Locate the cell with the specified text and output its [x, y] center coordinate. 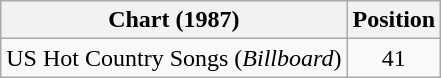
US Hot Country Songs (Billboard) [174, 58]
41 [394, 58]
Chart (1987) [174, 20]
Position [394, 20]
